Find where the given text appears and provide that cell's center as (x, y) coordinate. 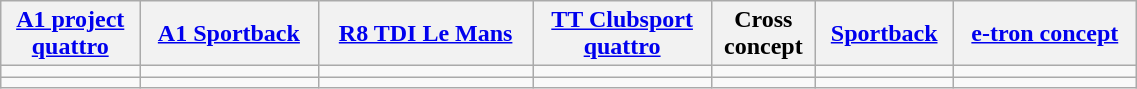
e-tron concept (1045, 34)
Cross concept (764, 34)
R8 TDI Le Mans (426, 34)
Sportback (884, 34)
A1 project quattro (70, 34)
A1 Sportback (229, 34)
TT Clubsport quattro (622, 34)
